Determine the (X, Y) coordinate at the center of the cell enclosing the given text.  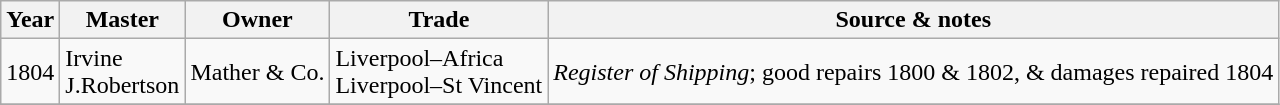
1804 (30, 72)
Mather & Co. (258, 72)
Owner (258, 20)
IrvineJ.Robertson (122, 72)
Register of Shipping; good repairs 1800 & 1802, & damages repaired 1804 (914, 72)
Trade (439, 20)
Source & notes (914, 20)
Liverpool–AfricaLiverpool–St Vincent (439, 72)
Master (122, 20)
Year (30, 20)
